Locate the cell with the specified text and output its [X, Y] center coordinate. 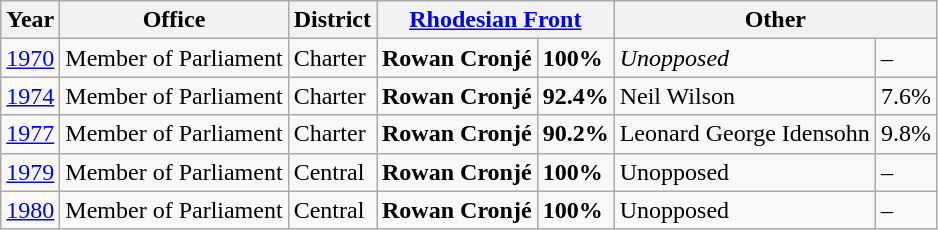
90.2% [576, 134]
1977 [30, 134]
Office [174, 20]
District [332, 20]
1970 [30, 58]
Other [775, 20]
7.6% [906, 96]
Year [30, 20]
1979 [30, 172]
9.8% [906, 134]
1974 [30, 96]
Rhodesian Front [495, 20]
Neil Wilson [744, 96]
1980 [30, 210]
Leonard George Idensohn [744, 134]
92.4% [576, 96]
